Search for the cell housing the specified text and yield its [x, y] center coordinate. 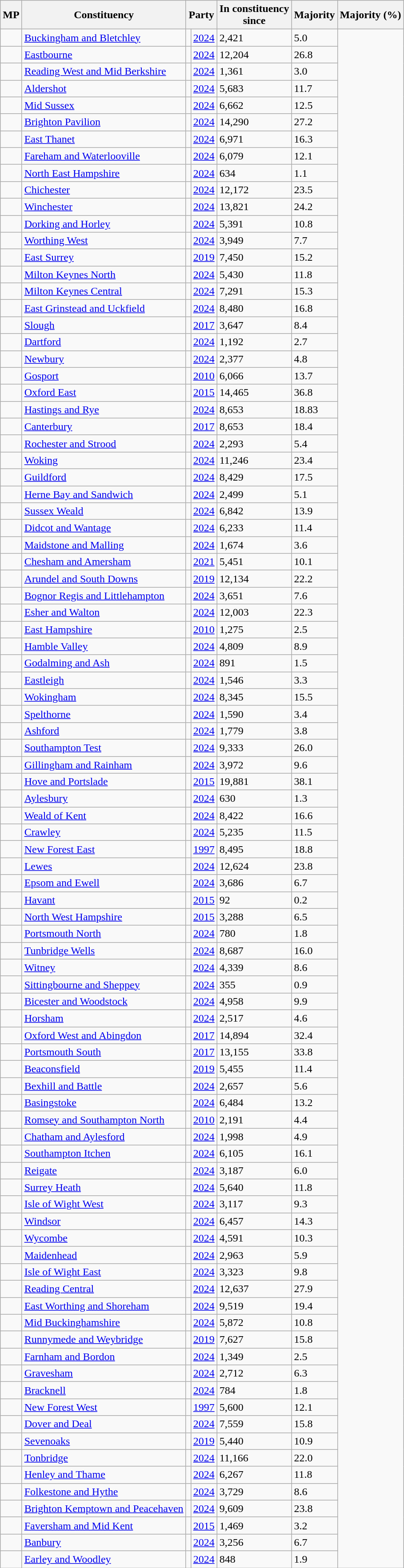
Epsom and Ewell [104, 883]
12,624 [254, 866]
1.5 [315, 663]
Hamble Valley [104, 646]
1.3 [315, 799]
14,290 [254, 122]
7,450 [254, 258]
16.3 [315, 139]
22.0 [315, 1458]
Bognor Regis and Littlehampton [104, 596]
Guildford [104, 477]
Horsham [104, 1018]
8,345 [254, 697]
6,233 [254, 528]
9.8 [315, 1272]
Reigate [104, 1170]
Aldershot [104, 88]
2.7 [315, 342]
6,457 [254, 1221]
1,546 [254, 680]
3,972 [254, 764]
3,256 [254, 1542]
Spelthorne [104, 714]
Milton Keynes Central [104, 291]
9.3 [315, 1204]
2,499 [254, 494]
Hastings and Rye [104, 410]
6,484 [254, 1103]
Ashford [104, 731]
East Hampshire [104, 629]
12,172 [254, 190]
12,003 [254, 613]
Wycombe [104, 1238]
Bicester and Woodstock [104, 1001]
15.3 [315, 291]
Hove and Portslade [104, 782]
Milton Keynes North [104, 275]
Gosport [104, 376]
Worthing West [104, 241]
13.9 [315, 511]
12,134 [254, 579]
North East Hampshire [104, 173]
5.6 [315, 1086]
10.3 [315, 1238]
15.5 [315, 697]
8,429 [254, 477]
Godalming and Ash [104, 663]
9,609 [254, 1508]
92 [254, 900]
26.8 [315, 55]
3,323 [254, 1272]
Chesham and Amersham [104, 562]
16.1 [315, 1154]
In constituencysince [254, 15]
Esher and Walton [104, 613]
5.0 [315, 38]
18.4 [315, 426]
Sevenoaks [104, 1441]
1,349 [254, 1357]
15.2 [315, 258]
6.5 [315, 917]
23.5 [315, 190]
3.3 [315, 680]
7,291 [254, 291]
1,779 [254, 731]
1,275 [254, 629]
Winchester [104, 207]
Chichester [104, 190]
12,637 [254, 1289]
Mid Buckinghamshire [104, 1323]
4,339 [254, 967]
4.6 [315, 1018]
0.9 [315, 984]
East Thanet [104, 139]
27.2 [315, 122]
22.2 [315, 579]
North West Hampshire [104, 917]
14,465 [254, 393]
Constituency [104, 15]
5,391 [254, 223]
10.1 [315, 562]
Witney [104, 967]
Crawley [104, 832]
Wokingham [104, 697]
2,657 [254, 1086]
1,192 [254, 342]
9.9 [315, 1001]
5,683 [254, 88]
8.9 [315, 646]
3.4 [315, 714]
Basingstoke [104, 1103]
Dorking and Horley [104, 223]
Tonbridge [104, 1458]
27.9 [315, 1289]
Oxford East [104, 393]
Dartford [104, 342]
9,519 [254, 1305]
6,267 [254, 1475]
24.2 [315, 207]
848 [254, 1559]
7.7 [315, 241]
10.9 [315, 1441]
Aylesbury [104, 799]
3.2 [315, 1525]
891 [254, 663]
9,333 [254, 748]
Reading West and Mid Berkshire [104, 72]
5,640 [254, 1187]
13.2 [315, 1103]
630 [254, 799]
Tunbridge Wells [104, 951]
Fareham and Waterlooville [104, 156]
Portsmouth North [104, 934]
Eastleigh [104, 680]
13.7 [315, 376]
5,451 [254, 562]
6,971 [254, 139]
26.0 [315, 748]
Sittingbourne and Sheppey [104, 984]
Isle of Wight West [104, 1204]
Dover and Deal [104, 1424]
18.83 [315, 410]
7,559 [254, 1424]
2,421 [254, 38]
6,662 [254, 105]
Chatham and Aylesford [104, 1137]
Earley and Woodley [104, 1559]
East Surrey [104, 258]
13,821 [254, 207]
Runnymede and Weybridge [104, 1340]
8,687 [254, 951]
4,591 [254, 1238]
6.0 [315, 1170]
Weald of Kent [104, 816]
New Forest East [104, 849]
Majority [315, 15]
2,191 [254, 1120]
Southampton Itchen [104, 1154]
19,881 [254, 782]
784 [254, 1390]
1,590 [254, 714]
7,627 [254, 1340]
5,872 [254, 1323]
New Forest West [104, 1407]
Woking [104, 460]
6,079 [254, 156]
5,440 [254, 1441]
16.0 [315, 951]
1,674 [254, 545]
2,377 [254, 359]
Farnham and Bordon [104, 1357]
Bracknell [104, 1390]
Sussex Weald [104, 511]
Havant [104, 900]
Eastbourne [104, 55]
2,517 [254, 1018]
Herne Bay and Sandwich [104, 494]
6.3 [315, 1373]
8,422 [254, 816]
1,361 [254, 72]
Canterbury [104, 426]
5,430 [254, 275]
Newbury [104, 359]
Oxford West and Abingdon [104, 1035]
Isle of Wight East [104, 1272]
6,066 [254, 376]
3.6 [315, 545]
Brighton Pavilion [104, 122]
Portsmouth South [104, 1052]
11.5 [315, 832]
Reading Central [104, 1289]
18.8 [315, 849]
3,647 [254, 325]
MP [11, 15]
Banbury [104, 1542]
4.4 [315, 1120]
Majority (%) [371, 15]
355 [254, 984]
Henley and Thame [104, 1475]
1,469 [254, 1525]
5.4 [315, 443]
2,293 [254, 443]
Bexhill and Battle [104, 1086]
11,166 [254, 1458]
3.0 [315, 72]
5,600 [254, 1407]
Brighton Kemptown and Peacehaven [104, 1508]
780 [254, 934]
23.4 [315, 460]
Romsey and Southampton North [104, 1120]
East Worthing and Shoreham [104, 1305]
2,712 [254, 1373]
Maidenhead [104, 1255]
Folkestone and Hythe [104, 1492]
5,455 [254, 1069]
4.9 [315, 1137]
5.1 [315, 494]
Faversham and Mid Kent [104, 1525]
Arundel and South Downs [104, 579]
Slough [104, 325]
4,958 [254, 1001]
634 [254, 173]
3,288 [254, 917]
Surrey Heath [104, 1187]
0.2 [315, 900]
13,155 [254, 1052]
5,235 [254, 832]
6,105 [254, 1154]
19.4 [315, 1305]
12,204 [254, 55]
32.4 [315, 1035]
3,949 [254, 241]
Didcot and Wantage [104, 528]
3,729 [254, 1492]
3,187 [254, 1170]
Rochester and Strood [104, 443]
2,963 [254, 1255]
14,894 [254, 1035]
Buckingham and Bletchley [104, 38]
1,998 [254, 1137]
17.5 [315, 477]
6,842 [254, 511]
11.7 [315, 88]
3,651 [254, 596]
1.9 [315, 1559]
38.1 [315, 782]
5.9 [315, 1255]
7.6 [315, 596]
8.4 [315, 325]
3,686 [254, 883]
3,117 [254, 1204]
2021 [204, 562]
3.8 [315, 731]
Gravesham [104, 1373]
22.3 [315, 613]
Mid Sussex [104, 105]
16.6 [315, 816]
14.3 [315, 1221]
Party [201, 15]
Lewes [104, 866]
East Grinstead and Uckfield [104, 308]
33.8 [315, 1052]
1.1 [315, 173]
4.8 [315, 359]
4,809 [254, 646]
11,246 [254, 460]
9.6 [315, 764]
8,480 [254, 308]
Southampton Test [104, 748]
36.8 [315, 393]
8,495 [254, 849]
16.8 [315, 308]
12.5 [315, 105]
Beaconsfield [104, 1069]
Maidstone and Malling [104, 545]
Gillingham and Rainham [104, 764]
Windsor [104, 1221]
